Locate the cell with the specified text and output its [X, Y] center coordinate. 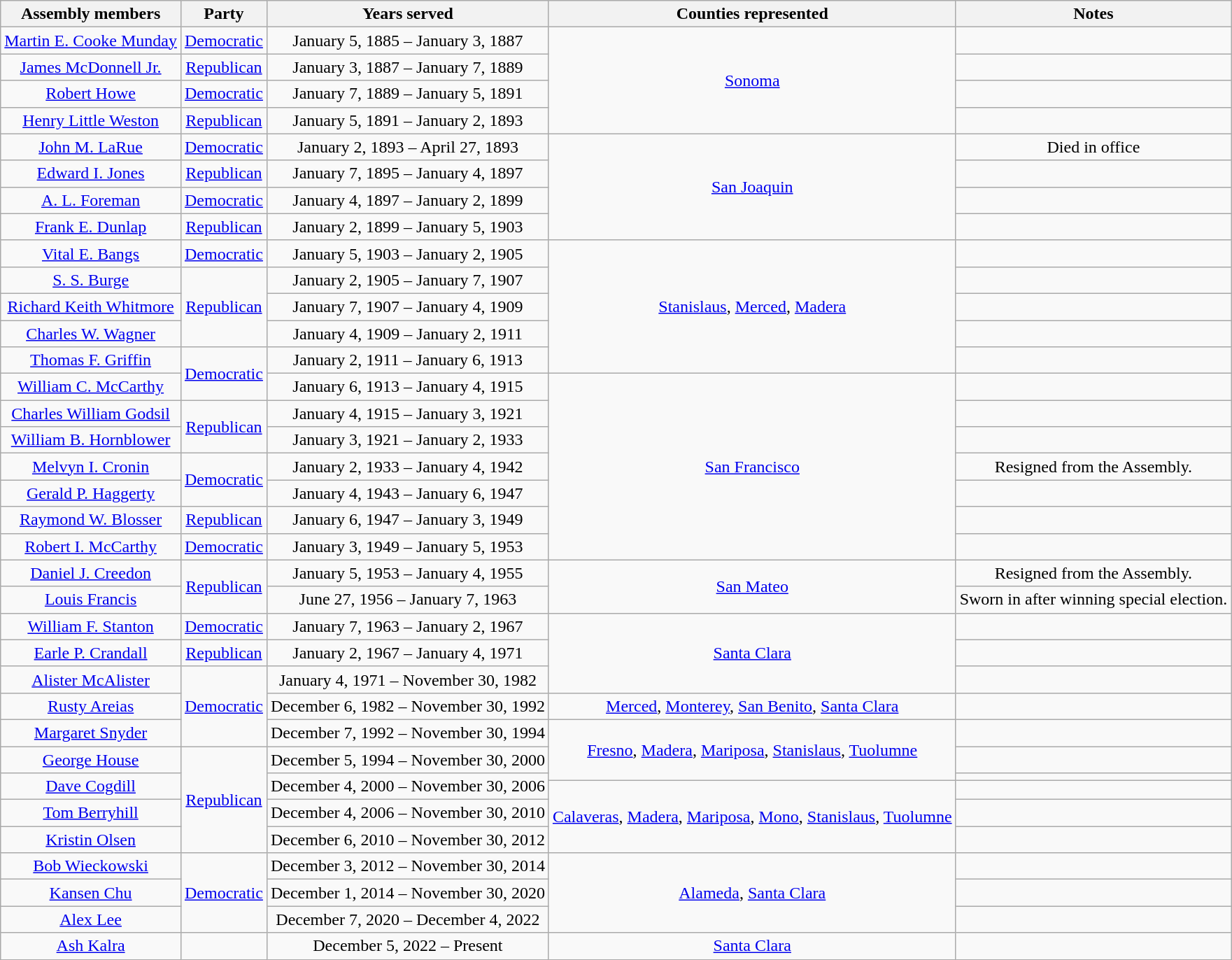
Thomas F. Griffin [91, 360]
Sonoma [752, 80]
January 6, 1913 – January 4, 1915 [407, 387]
Alameda, Santa Clara [752, 893]
Tom Berryhill [91, 813]
Sworn in after winning special election. [1093, 600]
December 7, 1992 – November 30, 1994 [407, 733]
S. S. Burge [91, 280]
Party [224, 14]
Bob Wieckowski [91, 866]
A. L. Foreman [91, 200]
January 2, 1933 – January 4, 1942 [407, 467]
December 4, 2006 – November 30, 2010 [407, 813]
January 2, 1911 – January 6, 1913 [407, 360]
Melvyn I. Cronin [91, 467]
January 4, 1897 – January 2, 1899 [407, 200]
January 3, 1921 – January 2, 1933 [407, 440]
December 7, 2020 – December 4, 2022 [407, 919]
December 3, 2012 – November 30, 2014 [407, 866]
January 7, 1963 – January 2, 1967 [407, 626]
January 7, 1907 – January 4, 1909 [407, 306]
Richard Keith Whitmore [91, 306]
January 4, 1971 – November 30, 1982 [407, 679]
Alister McAlister [91, 679]
Earle P. Crandall [91, 653]
Fresno, Madera, Mariposa, Stanislaus, Tuolumne [752, 750]
Vital E. Bangs [91, 253]
Alex Lee [91, 919]
June 27, 1956 – January 7, 1963 [407, 600]
Years served [407, 14]
January 4, 1915 – January 3, 1921 [407, 414]
January 2, 1899 – January 5, 1903 [407, 227]
James McDonnell Jr. [91, 67]
January 5, 1953 – January 4, 1955 [407, 573]
William C. McCarthy [91, 387]
Henry Little Weston [91, 120]
Notes [1093, 14]
William F. Stanton [91, 626]
Gerald P. Haggerty [91, 493]
Counties represented [752, 14]
January 2, 1967 – January 4, 1971 [407, 653]
Martin E. Cooke Munday [91, 41]
Assembly members [91, 14]
January 2, 1905 – January 7, 1907 [407, 280]
December 6, 2010 – November 30, 2012 [407, 840]
Daniel J. Creedon [91, 573]
Merced, Monterey, San Benito, Santa Clara [752, 706]
January 2, 1893 – April 27, 1893 [407, 147]
December 4, 2000 – November 30, 2006 [407, 786]
January 5, 1885 – January 3, 1887 [407, 41]
John M. LaRue [91, 147]
January 6, 1947 – January 3, 1949 [407, 520]
December 1, 2014 – November 30, 2020 [407, 893]
Robert Howe [91, 94]
Rusty Areias [91, 706]
Ash Kalra [91, 946]
Died in office [1093, 147]
George House [91, 759]
Charles W. Wagner [91, 334]
January 5, 1891 – January 2, 1893 [407, 120]
San Mateo [752, 586]
Louis Francis [91, 600]
January 4, 1909 – January 2, 1911 [407, 334]
January 4, 1943 – January 6, 1947 [407, 493]
January 7, 1889 – January 5, 1891 [407, 94]
Kristin Olsen [91, 840]
December 5, 1994 – November 30, 2000 [407, 759]
Robert I. McCarthy [91, 546]
Frank E. Dunlap [91, 227]
Charles William Godsil [91, 414]
December 5, 2022 – Present [407, 946]
December 6, 1982 – November 30, 1992 [407, 706]
William B. Hornblower [91, 440]
Kansen Chu [91, 893]
Margaret Snyder [91, 733]
Dave Cogdill [91, 786]
San Francisco [752, 467]
Edward I. Jones [91, 174]
January 5, 1903 – January 2, 1905 [407, 253]
January 3, 1887 – January 7, 1889 [407, 67]
January 7, 1895 – January 4, 1897 [407, 174]
Raymond W. Blosser [91, 520]
San Joaquin [752, 187]
January 3, 1949 – January 5, 1953 [407, 546]
Calaveras, Madera, Mariposa, Mono, Stanislaus, Tuolumne [752, 817]
Stanislaus, Merced, Madera [752, 306]
